Scan for the cell matching the given text and deliver its [x, y] coordinate at center. 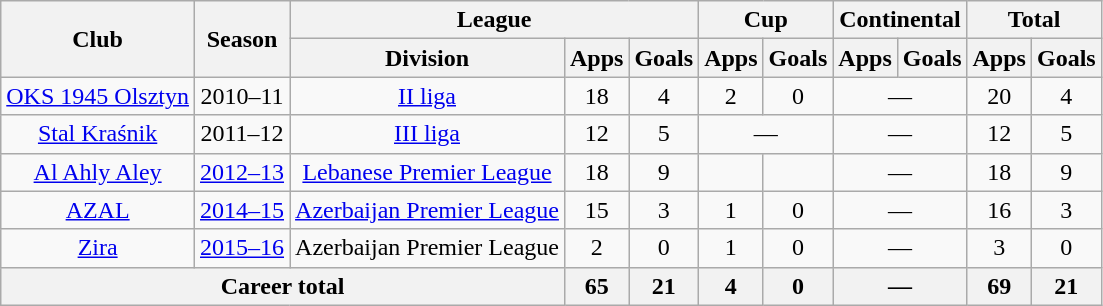
2014–15 [242, 210]
Al Ahly Aley [98, 172]
Stal Kraśnik [98, 134]
65 [596, 286]
Zira [98, 248]
2010–11 [242, 96]
16 [999, 210]
2011–12 [242, 134]
Season [242, 39]
2012–13 [242, 172]
III liga [428, 134]
20 [999, 96]
Career total [283, 286]
Lebanese Premier League [428, 172]
OKS 1945 Olsztyn [98, 96]
League [494, 20]
Division [428, 58]
15 [596, 210]
Cup [766, 20]
AZAL [98, 210]
II liga [428, 96]
Club [98, 39]
69 [999, 286]
2015–16 [242, 248]
Total [1034, 20]
Continental [900, 20]
